Capture the cell that displays the provided text and extract its (X, Y) central coordinate. 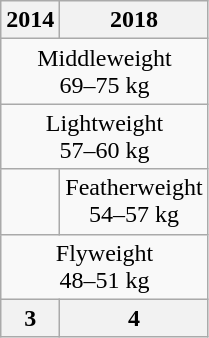
3 (30, 318)
Flyweight48–51 kg (104, 266)
2014 (30, 20)
Lightweight57–60 kg (104, 136)
Featherweight54–57 kg (134, 202)
4 (134, 318)
Middleweight69–75 kg (104, 72)
2018 (134, 20)
